Return the [X, Y] coordinate for the center point of the cell that contains the specified text.  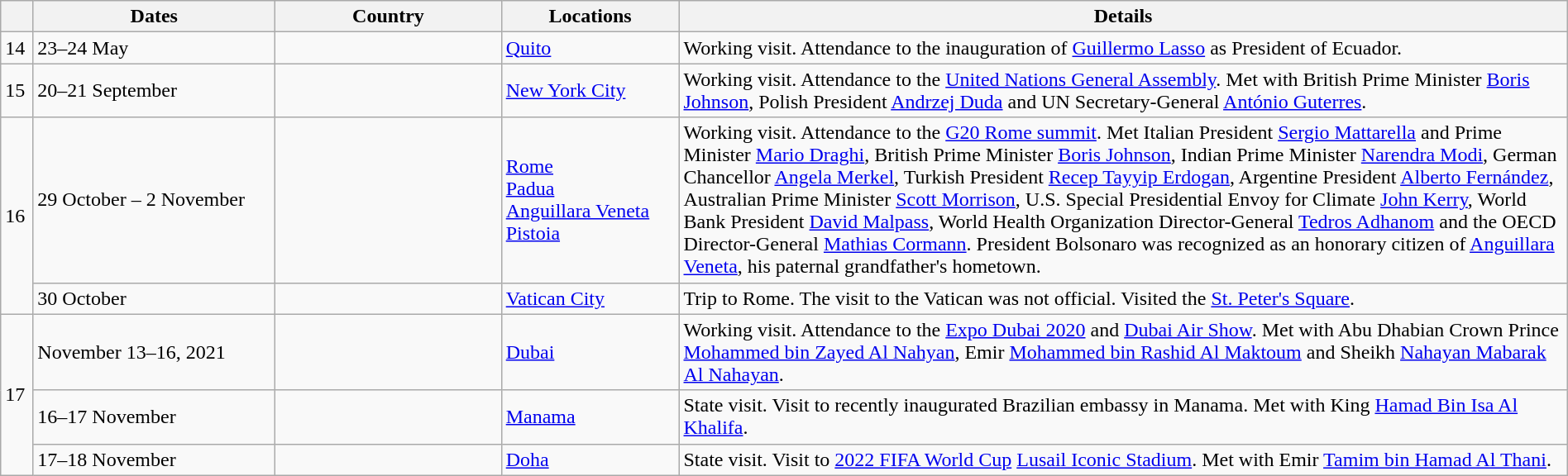
RomePaduaAnguillara VenetaPistoia [590, 200]
Locations [590, 17]
14 [17, 48]
Vatican City [590, 298]
Dubai [590, 352]
Country [389, 17]
New York City [590, 91]
State visit. Visit to recently inaugurated Brazilian embassy in Manama. Met with King Hamad Bin Isa Al Khalifa. [1123, 416]
20–21 September [154, 91]
17–18 November [154, 459]
17 [17, 395]
Manama [590, 416]
15 [17, 91]
Working visit. Attendance to the inauguration of Guillermo Lasso as President of Ecuador. [1123, 48]
30 October [154, 298]
Details [1123, 17]
Dates [154, 17]
Trip to Rome. The visit to the Vatican was not official. Visited the St. Peter's Square. [1123, 298]
16–17 November [154, 416]
16 [17, 216]
Doha [590, 459]
November 13–16, 2021 [154, 352]
29 October – 2 November [154, 200]
Quito [590, 48]
23–24 May [154, 48]
State visit. Visit to 2022 FIFA World Cup Lusail Iconic Stadium. Met with Emir Tamim bin Hamad Al Thani. [1123, 459]
